Find where the given text appears and provide that cell's center as [x, y] coordinate. 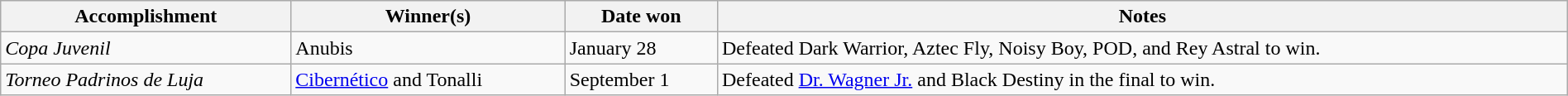
Cibernético and Tonalli [428, 79]
September 1 [641, 79]
Notes [1142, 17]
Defeated Dark Warrior, Aztec Fly, Noisy Boy, POD, and Rey Astral to win. [1142, 48]
Copa Juvenil [146, 48]
Date won [641, 17]
Winner(s) [428, 17]
Anubis [428, 48]
Defeated Dr. Wagner Jr. and Black Destiny in the final to win. [1142, 79]
Torneo Padrinos de Luja [146, 79]
January 28 [641, 48]
Accomplishment [146, 17]
